Provide the [X, Y] coordinate of the cell's center where the given text is located.  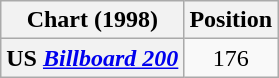
Chart (1998) [92, 20]
US Billboard 200 [92, 58]
176 [231, 58]
Position [231, 20]
